Return the [X, Y] coordinate for the center point of the cell that contains the specified text.  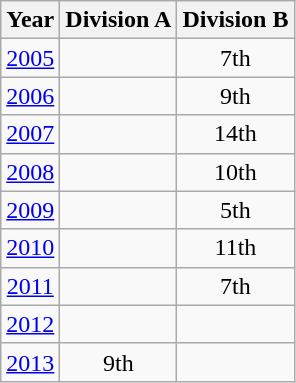
2011 [30, 286]
2005 [30, 58]
2009 [30, 210]
2008 [30, 172]
Division B [236, 20]
10th [236, 172]
14th [236, 134]
11th [236, 248]
2006 [30, 96]
Division A [118, 20]
5th [236, 210]
2007 [30, 134]
Year [30, 20]
2012 [30, 324]
2010 [30, 248]
2013 [30, 362]
